Return the [X, Y] coordinate for the center point of the cell that contains the specified text.  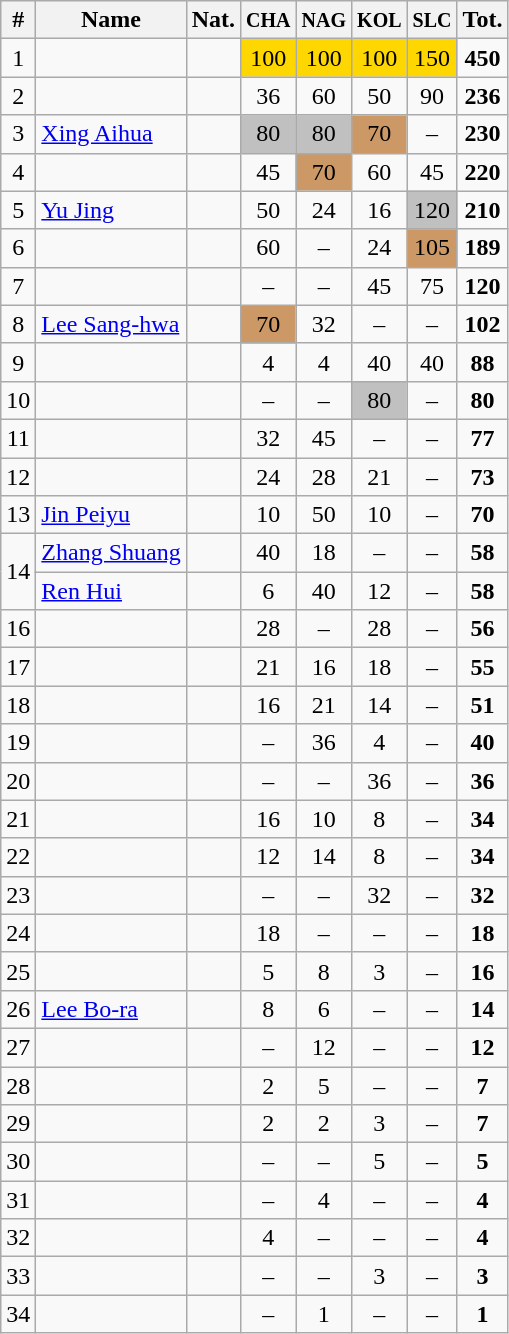
Name [111, 20]
55 [482, 667]
236 [482, 96]
11 [18, 438]
150 [432, 58]
23 [18, 895]
27 [18, 1047]
105 [432, 248]
NAG [324, 20]
33 [18, 1276]
17 [18, 667]
Xing Aihua [111, 134]
Jin Peiyu [111, 515]
# [18, 20]
88 [482, 362]
73 [482, 477]
SLC [432, 20]
Ren Hui [111, 591]
Lee Bo-ra [111, 1009]
220 [482, 172]
90 [432, 96]
KOL [380, 20]
Zhang Shuang [111, 553]
Tot. [482, 20]
26 [18, 1009]
9 [18, 362]
Yu Jing [111, 210]
75 [432, 286]
Lee Sang-hwa [111, 324]
51 [482, 705]
25 [18, 971]
77 [482, 438]
31 [18, 1200]
450 [482, 58]
56 [482, 629]
189 [482, 248]
CHA [269, 20]
102 [482, 324]
19 [18, 743]
Nat. [213, 20]
13 [18, 515]
29 [18, 1124]
22 [18, 857]
210 [482, 210]
230 [482, 134]
30 [18, 1162]
20 [18, 781]
